Determine the (X, Y) coordinate at the center of the cell enclosing the given text.  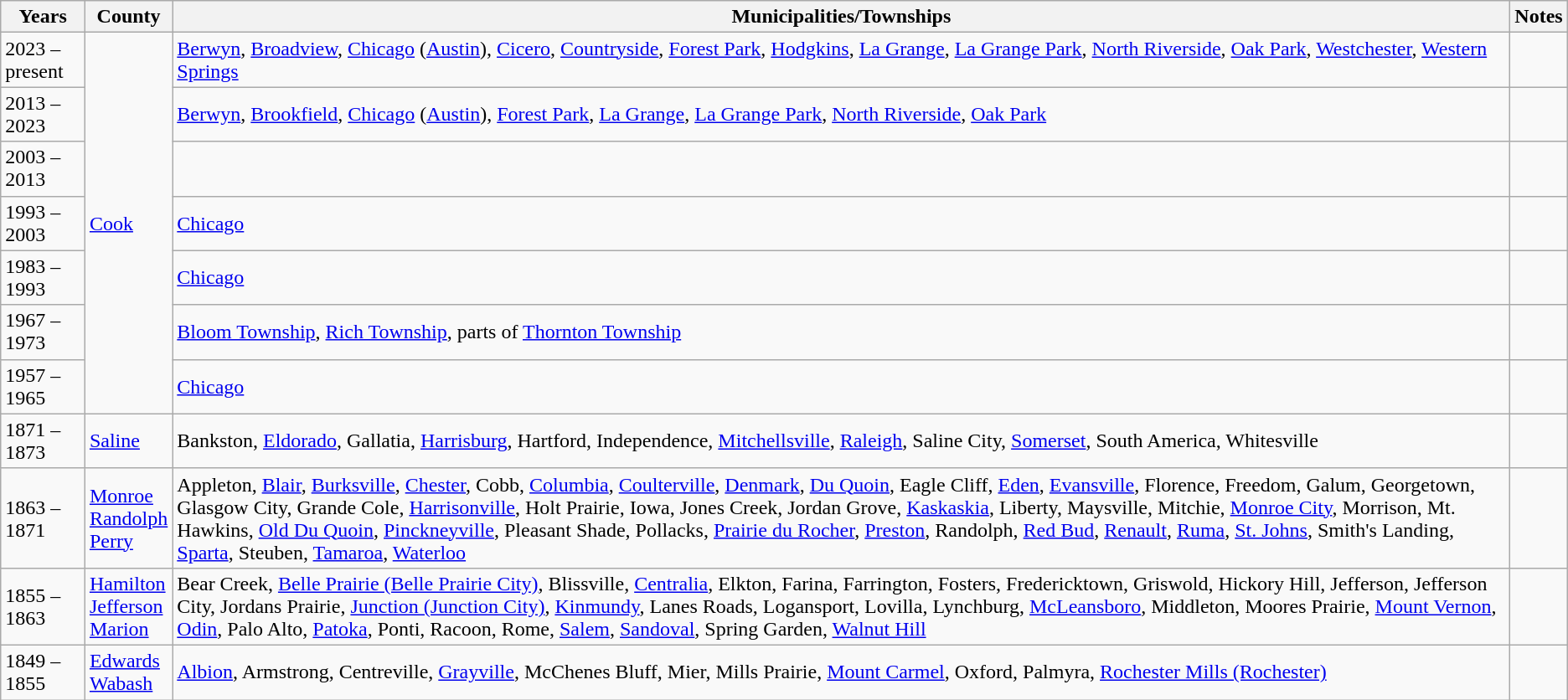
1855 – 1863 (44, 606)
1849 – 1855 (44, 672)
1957 – 1965 (44, 387)
1967 – 1973 (44, 332)
Notes (1539, 17)
1871 – 1873 (44, 440)
Years (44, 17)
Berwyn, Brookfield, Chicago (Austin), Forest Park, La Grange, La Grange Park, North Riverside, Oak Park (841, 114)
1863 – 1871 (44, 517)
Albion, Armstrong, Centreville, Grayville, McChenes Bluff, Mier, Mills Prairie, Mount Carmel, Oxford, Palmyra, Rochester Mills (Rochester) (841, 672)
HamiltonJeffersonMarion (128, 606)
2003 – 2013 (44, 169)
Saline (128, 440)
1983 – 1993 (44, 278)
Cook (128, 223)
Bloom Township, Rich Township, parts of Thornton Township (841, 332)
EdwardsWabash (128, 672)
2013 – 2023 (44, 114)
Bankston, Eldorado, Gallatia, Harrisburg, Hartford, Independence, Mitchellsville, Raleigh, Saline City, Somerset, South America, Whitesville (841, 440)
MonroeRandolphPerry (128, 517)
County (128, 17)
1993 – 2003 (44, 223)
2023 – present (44, 60)
Municipalities/Townships (841, 17)
